Identify which cell holds the provided text, then report its [X, Y] central coordinate. 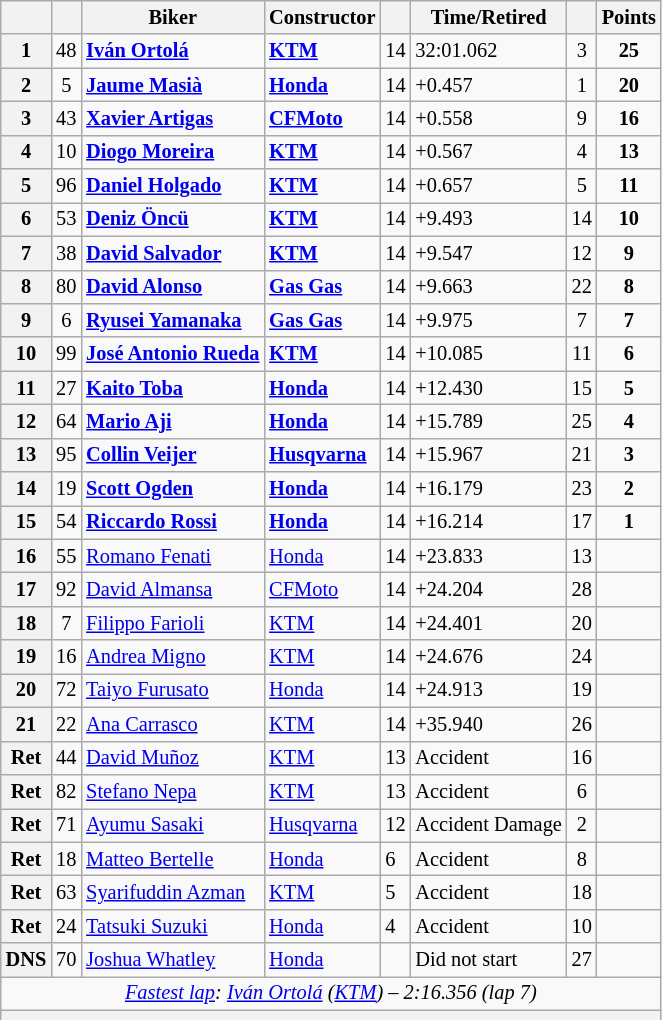
Iván Ortolá [172, 51]
Constructor [322, 17]
92 [66, 589]
82 [66, 791]
Kaito Toba [172, 388]
+16.214 [488, 522]
54 [66, 522]
David Alonso [172, 287]
Ryusei Yamanaka [172, 320]
Biker [172, 17]
Romano Fenati [172, 556]
+9.493 [488, 219]
+0.457 [488, 85]
Filippo Farioli [172, 623]
Taiyo Furusato [172, 690]
José Antonio Rueda [172, 354]
Ayumu Sasaki [172, 825]
53 [66, 219]
Collin Veijer [172, 455]
Mario Aji [172, 421]
71 [66, 825]
72 [66, 690]
David Almansa [172, 589]
+0.657 [488, 186]
+16.179 [488, 489]
Tatsuki Suzuki [172, 926]
David Salvador [172, 253]
+0.558 [488, 118]
44 [66, 758]
96 [66, 186]
Did not start [488, 960]
Time/Retired [488, 17]
+10.085 [488, 354]
26 [582, 724]
48 [66, 51]
Accident Damage [488, 825]
Xavier Artigas [172, 118]
80 [66, 287]
+24.913 [488, 690]
+24.401 [488, 623]
+23.833 [488, 556]
23 [582, 489]
43 [66, 118]
+9.663 [488, 287]
38 [66, 253]
Matteo Bertelle [172, 859]
Jaume Masià [172, 85]
+12.430 [488, 388]
Deniz Öncü [172, 219]
David Muñoz [172, 758]
+15.789 [488, 421]
Stefano Nepa [172, 791]
Fastest lap: Iván Ortolá (KTM) – 2:16.356 (lap 7) [331, 993]
DNS [26, 960]
Diogo Moreira [172, 152]
+9.547 [488, 253]
+24.676 [488, 657]
Points [629, 17]
95 [66, 455]
Joshua Whatley [172, 960]
+35.940 [488, 724]
55 [66, 556]
28 [582, 589]
Syarifuddin Azman [172, 892]
Riccardo Rossi [172, 522]
Daniel Holgado [172, 186]
+0.567 [488, 152]
70 [66, 960]
64 [66, 421]
Andrea Migno [172, 657]
+15.967 [488, 455]
32:01.062 [488, 51]
Scott Ogden [172, 489]
Ana Carrasco [172, 724]
+9.975 [488, 320]
99 [66, 354]
63 [66, 892]
+24.204 [488, 589]
